Return the (X, Y) coordinate for the center point of the cell that contains the specified text.  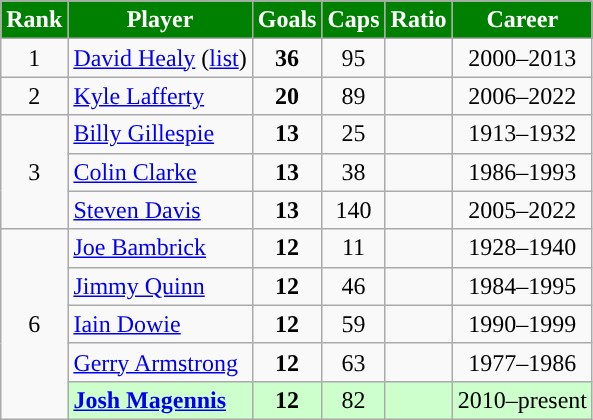
20 (287, 96)
2006–2022 (522, 96)
140 (354, 210)
38 (354, 172)
Goals (287, 20)
2000–2013 (522, 58)
Jimmy Quinn (160, 286)
1913–1932 (522, 134)
3 (34, 172)
25 (354, 134)
Career (522, 20)
Player (160, 20)
Colin Clarke (160, 172)
Steven Davis (160, 210)
Billy Gillespie (160, 134)
89 (354, 96)
Joe Bambrick (160, 248)
36 (287, 58)
11 (354, 248)
Caps (354, 20)
6 (34, 324)
2005–2022 (522, 210)
1990–1999 (522, 324)
2010–present (522, 400)
Iain Dowie (160, 324)
David Healy (list) (160, 58)
Ratio (418, 20)
Josh Magennis (160, 400)
Gerry Armstrong (160, 362)
63 (354, 362)
95 (354, 58)
Kyle Lafferty (160, 96)
1977–1986 (522, 362)
1984–1995 (522, 286)
1 (34, 58)
2 (34, 96)
82 (354, 400)
46 (354, 286)
1928–1940 (522, 248)
Rank (34, 20)
1986–1993 (522, 172)
59 (354, 324)
